Return [X, Y] of the center of cell containing provided text 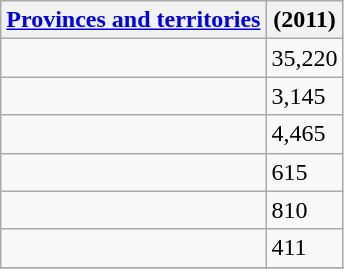
615 [304, 172]
411 [304, 248]
(2011) [304, 20]
35,220 [304, 58]
4,465 [304, 134]
Provinces and territories [134, 20]
810 [304, 210]
3,145 [304, 96]
